Find where the given text appears and provide that cell's center as [X, Y] coordinate. 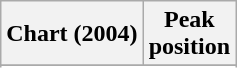
Chart (2004) [72, 34]
Peakposition [189, 34]
